Return [X, Y] of the center of cell containing provided text 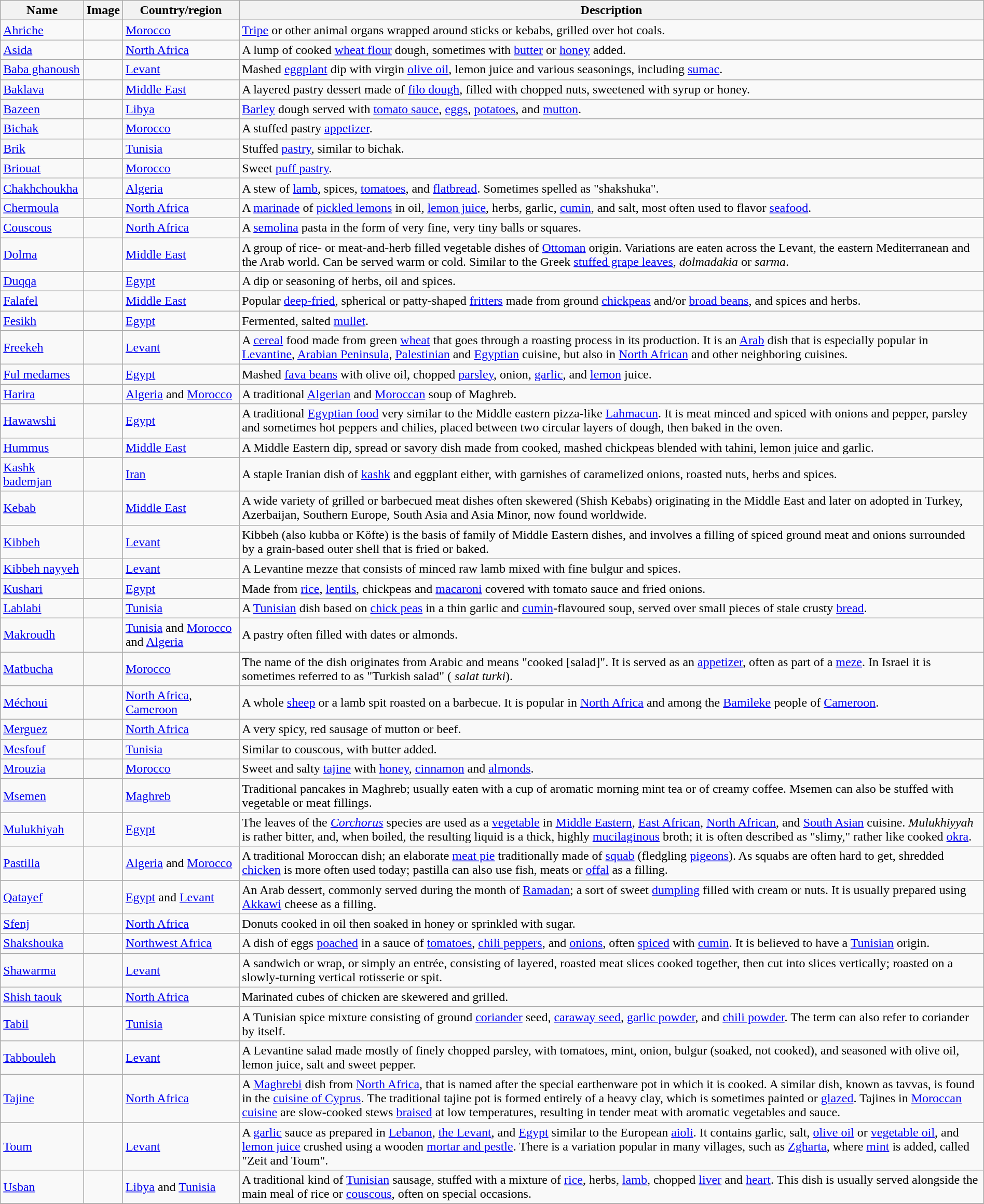
Lablabi [43, 608]
Makroudh [43, 634]
Bazeen [43, 109]
Sweet puff pastry. [611, 168]
Shawarma [43, 970]
A marinade of pickled lemons in oil, lemon juice, herbs, garlic, cumin, and salt, most often used to flavor seafood. [611, 208]
Usban [43, 1187]
Shakshouka [43, 943]
A semolina pasta in the form of very fine, very tiny balls or squares. [611, 227]
Donuts cooked in oil then soaked in honey or sprinkled with sugar. [611, 924]
Iran [181, 475]
Kebab [43, 508]
Made from rice, lentils, chickpeas and macaroni covered with tomato sauce and fried onions. [611, 588]
Msemen [43, 795]
Algeria [181, 188]
A stuffed pastry appetizer. [611, 129]
Kibbeh [43, 542]
Maghreb [181, 795]
A dish of eggs poached in a sauce of tomatoes, chili peppers, and onions, often spiced with cumin. It is believed to have a Tunisian origin. [611, 943]
Mashed fava beans with olive oil, chopped parsley, onion, garlic, and lemon juice. [611, 374]
Kashk bademjan [43, 475]
A whole sheep or a lamb spit roasted on a barbecue. It is popular in North Africa and among the Bamileke people of Cameroon. [611, 703]
A layered pastry dessert made of filo dough, filled with chopped nuts, sweetened with syrup or honey. [611, 89]
Baba ghanoush [43, 70]
A Middle Eastern dip, spread or savory dish made from cooked, mashed chickpeas blended with tahini, lemon juice and garlic. [611, 448]
A Levantine mezze that consists of minced raw lamb mixed with fine bulgur and spices. [611, 569]
A very spicy, red sausage of mutton or beef. [611, 729]
Pastilla [43, 863]
Country/region [181, 10]
Barley dough served with tomato sauce, eggs, potatoes, and mutton. [611, 109]
Falafel [43, 301]
A traditional Algerian and Moroccan soup of Maghreb. [611, 394]
Description [611, 10]
A dip or seasoning of herbs, oil and spices. [611, 281]
A pastry often filled with dates or almonds. [611, 634]
Baklava [43, 89]
Similar to couscous, with butter added. [611, 749]
Marinated cubes of chicken are skewered and grilled. [611, 997]
Toum [43, 1146]
Stuffed pastry, similar to bichak. [611, 148]
Image [103, 10]
Chakhchoukha [43, 188]
Fermented, salted mullet. [611, 321]
Mulukhiyah [43, 830]
Kushari [43, 588]
Bichak [43, 129]
Libya [181, 109]
Name [43, 10]
Dolma [43, 254]
Duqqa [43, 281]
Asida [43, 50]
Qatayef [43, 897]
Chermoula [43, 208]
Ahriche [43, 30]
Tunisia and Morocco and Algeria [181, 634]
A stew of lamb, spices, tomatoes, and flatbread. Sometimes spelled as "shakshuka". [611, 188]
Northwest Africa [181, 943]
Ful medames [43, 374]
Tripe or other animal organs wrapped around sticks or kebabs, grilled over hot coals. [611, 30]
Tabbouleh [43, 1057]
Matbucha [43, 669]
Shish taouk [43, 997]
Mashed eggplant dip with virgin olive oil, lemon juice and various seasonings, including sumac. [611, 70]
Couscous [43, 227]
Tabil [43, 1024]
Harira [43, 394]
Freekeh [43, 348]
Egypt and Levant [181, 897]
A Tunisian dish based on chick peas in a thin garlic and cumin-flavoured soup, served over small pieces of stale crusty bread. [611, 608]
A lump of cooked wheat flour dough, sometimes with butter or honey added. [611, 50]
Mesfouf [43, 749]
Kibbeh nayyeh [43, 569]
Tajine [43, 1098]
Sweet and salty tajine with honey, cinnamon and almonds. [611, 769]
Libya and Tunisia [181, 1187]
Popular deep-fried, spherical or patty-shaped fritters made from ground chickpeas and/or broad beans, and spices and herbs. [611, 301]
Brik [43, 148]
North Africa, Cameroon [181, 703]
Briouat [43, 168]
Mrouzia [43, 769]
Merguez [43, 729]
A staple Iranian dish of kashk and eggplant either, with garnishes of caramelized onions, roasted nuts, herbs and spices. [611, 475]
Hummus [43, 448]
Méchoui [43, 703]
Fesikh [43, 321]
Hawawshi [43, 421]
Sfenj [43, 924]
